Return (X, Y) of the center of cell containing provided text 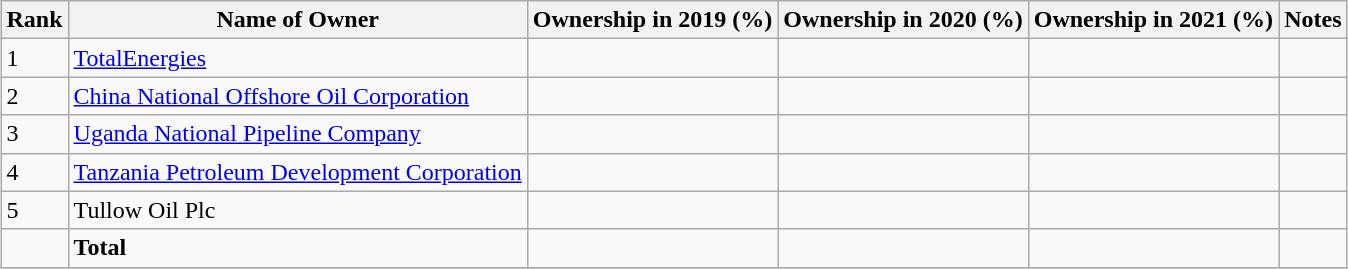
5 (34, 210)
Notes (1313, 20)
Tanzania Petroleum Development Corporation (298, 172)
China National Offshore Oil Corporation (298, 96)
Ownership in 2019 (%) (652, 20)
Uganda National Pipeline Company (298, 134)
2 (34, 96)
Ownership in 2021 (%) (1153, 20)
Rank (34, 20)
4 (34, 172)
Tullow Oil Plc (298, 210)
3 (34, 134)
Ownership in 2020 (%) (903, 20)
Total (298, 248)
TotalEnergies (298, 58)
Name of Owner (298, 20)
1 (34, 58)
